Extract the [x, y] coordinate from the center of the cell holding the provided text.  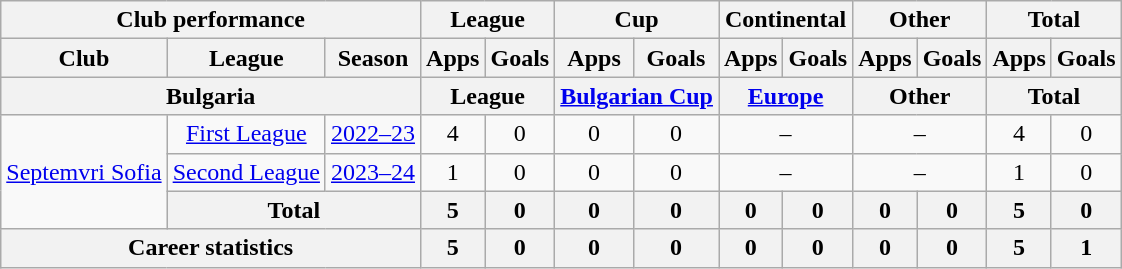
Club [84, 58]
First League [246, 134]
Europe [785, 96]
2023–24 [372, 172]
Continental [785, 20]
Bulgarian Cup [637, 96]
Bulgaria [211, 96]
Career statistics [211, 248]
Second League [246, 172]
Cup [637, 20]
2022–23 [372, 134]
Season [372, 58]
Club performance [211, 20]
Septemvri Sofia [84, 172]
